Scan for the cell matching the given text and deliver its (x, y) coordinate at center. 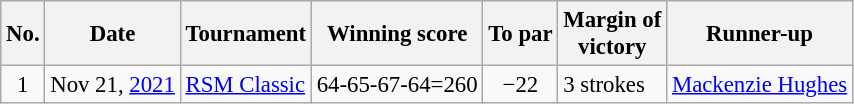
Date (112, 34)
Tournament (246, 34)
3 strokes (612, 85)
Nov 21, 2021 (112, 85)
No. (23, 34)
To par (520, 34)
Winning score (397, 34)
RSM Classic (246, 85)
1 (23, 85)
64-65-67-64=260 (397, 85)
Runner-up (760, 34)
Mackenzie Hughes (760, 85)
Margin ofvictory (612, 34)
−22 (520, 85)
